Identify which cell holds the provided text, then report its (X, Y) central coordinate. 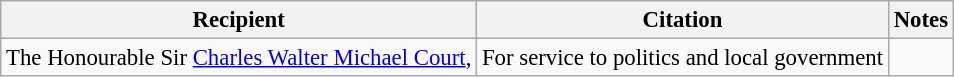
Recipient (239, 20)
Notes (920, 20)
Citation (683, 20)
The Honourable Sir Charles Walter Michael Court, (239, 58)
For service to politics and local government (683, 58)
